From the cell containing the given text, extract its center point as (x, y) coordinate. 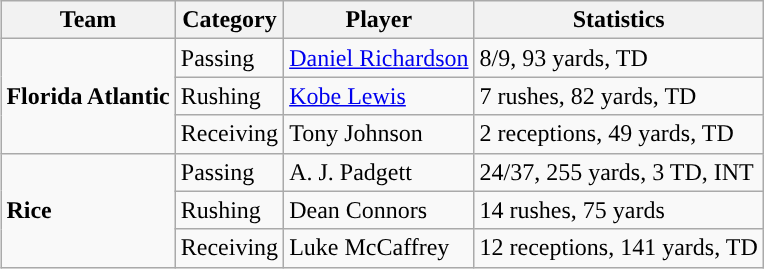
Florida Atlantic (88, 96)
Kobe Lewis (379, 96)
12 receptions, 141 yards, TD (618, 248)
Luke McCaffrey (379, 248)
Rice (88, 210)
Category (229, 20)
8/9, 93 yards, TD (618, 58)
Daniel Richardson (379, 58)
Team (88, 20)
A. J. Padgett (379, 172)
14 rushes, 75 yards (618, 210)
Dean Connors (379, 210)
Statistics (618, 20)
2 receptions, 49 yards, TD (618, 134)
24/37, 255 yards, 3 TD, INT (618, 172)
Player (379, 20)
7 rushes, 82 yards, TD (618, 96)
Tony Johnson (379, 134)
